Determine the (x, y) coordinate at the center of the cell enclosing the given text.  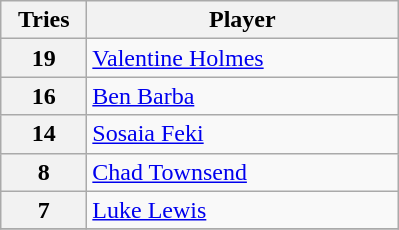
Sosaia Feki (242, 134)
Ben Barba (242, 96)
Chad Townsend (242, 172)
Luke Lewis (242, 210)
Tries (44, 20)
19 (44, 58)
7 (44, 210)
16 (44, 96)
14 (44, 134)
Player (242, 20)
8 (44, 172)
Valentine Holmes (242, 58)
